For the text-containing cell, return its midpoint in [X, Y] coordinate format. 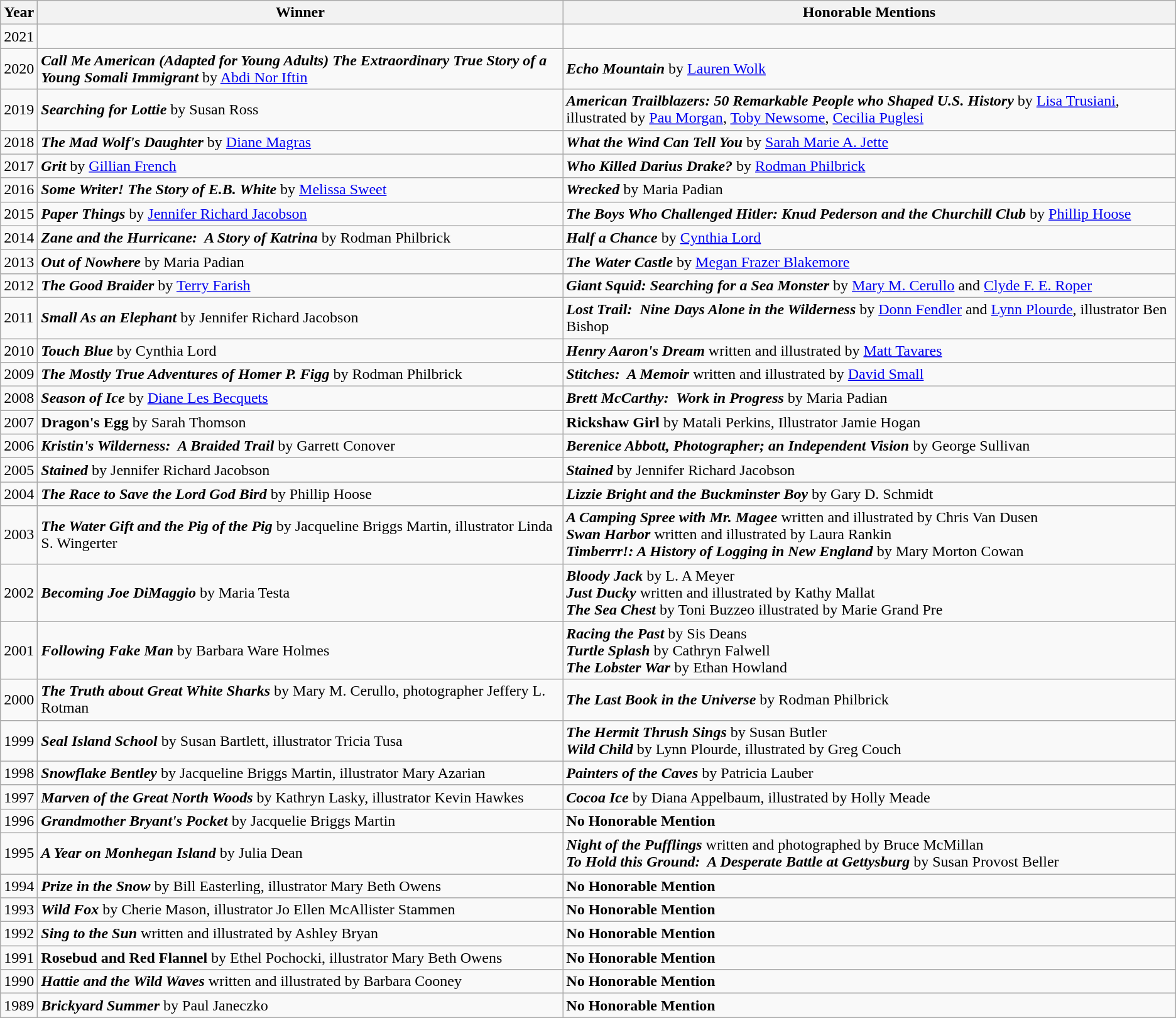
Brett McCarthy: Work in Progress by Maria Padian [869, 398]
2011 [19, 318]
Hattie and the Wild Waves written and illustrated by Barbara Cooney [300, 982]
2005 [19, 470]
Wild Fox by Cherie Mason, illustrator Jo Ellen McAllister Stammen [300, 910]
2009 [19, 375]
Henry Aaron's Dream written and illustrated by Matt Tavares [869, 350]
1996 [19, 821]
Grandmother Bryant's Pocket by Jacquelie Briggs Martin [300, 821]
Sing to the Sun written and illustrated by Ashley Bryan [300, 934]
2004 [19, 494]
American Trailblazers: 50 Remarkable People who Shaped U.S. History by Lisa Trusiani, illustrated by Pau Morgan, Toby Newsome, Cecilia Puglesi [869, 109]
Call Me American (Adapted for Young Adults) The Extraordinary True Story of a Young Somali Immigrant by Abdi Nor Iftin [300, 69]
Some Writer! The Story of E.B. White by Melissa Sweet [300, 190]
Honorable Mentions [869, 13]
2015 [19, 214]
The Last Book in the Universe by Rodman Philbrick [869, 700]
Painters of the Caves by Patricia Lauber [869, 773]
Cocoa Ice by Diana Appelbaum, illustrated by Holly Meade [869, 797]
Echo Mountain by Lauren Wolk [869, 69]
Grit by Gillian French [300, 166]
A Year on Monhegan Island by Julia Dean [300, 853]
Kristin's Wilderness: A Braided Trail by Garrett Conover [300, 446]
1993 [19, 910]
The Mad Wolf's Daughter by Diane Magras [300, 142]
Searching for Lottie by Susan Ross [300, 109]
Giant Squid: Searching for a Sea Monster by Mary M. Cerullo and Clyde F. E. Roper [869, 285]
Prize in the Snow by Bill Easterling, illustrator Mary Beth Owens [300, 885]
Bloody Jack by L. A MeyerJust Ducky written and illustrated by Kathy MallatThe Sea Chest by Toni Buzzeo illustrated by Marie Grand Pre [869, 593]
The Race to Save the Lord God Bird by Phillip Hoose [300, 494]
2021 [19, 36]
Zane and the Hurricane: A Story of Katrina by Rodman Philbrick [300, 238]
2019 [19, 109]
Dragon's Egg by Sarah Thomson [300, 422]
Year [19, 13]
What the Wind Can Tell You by Sarah Marie A. Jette [869, 142]
The Water Gift and the Pig of the Pig by Jacqueline Briggs Martin, illustrator Linda S. Wingerter [300, 535]
Out of Nowhere by Maria Padian [300, 261]
Seal Island School by Susan Bartlett, illustrator Tricia Tusa [300, 740]
1991 [19, 958]
2002 [19, 593]
The Hermit Thrush Sings by Susan ButlerWild Child by Lynn Plourde, illustrated by Greg Couch [869, 740]
Stitches: A Memoir written and illustrated by David Small [869, 375]
Night of the Pufflings written and photographed by Bruce McMillanTo Hold this Ground: A Desperate Battle at Gettysburg by Susan Provost Beller [869, 853]
2012 [19, 285]
2000 [19, 700]
Following Fake Man by Barbara Ware Holmes [300, 650]
The Boys Who Challenged Hitler: Knud Pederson and the Churchill Club by Phillip Hoose [869, 214]
2001 [19, 650]
The Water Castle by Megan Frazer Blakemore [869, 261]
1990 [19, 982]
Half a Chance by Cynthia Lord [869, 238]
2020 [19, 69]
Brickyard Summer by Paul Janeczko [300, 1005]
1999 [19, 740]
Becoming Joe DiMaggio by Maria Testa [300, 593]
Lost Trail: Nine Days Alone in the Wilderness by Donn Fendler and Lynn Plourde, illustrator Ben Bishop [869, 318]
The Mostly True Adventures of Homer P. Figg by Rodman Philbrick [300, 375]
The Truth about Great White Sharks by Mary M. Cerullo, photographer Jeffery L. Rotman [300, 700]
Touch Blue by Cynthia Lord [300, 350]
1997 [19, 797]
2014 [19, 238]
2008 [19, 398]
Marven of the Great North Woods by Kathryn Lasky, illustrator Kevin Hawkes [300, 797]
Berenice Abbott, Photographer; an Independent Vision by George Sullivan [869, 446]
Wrecked by Maria Padian [869, 190]
2017 [19, 166]
2013 [19, 261]
Rosebud and Red Flannel by Ethel Pochocki, illustrator Mary Beth Owens [300, 958]
Paper Things by Jennifer Richard Jacobson [300, 214]
1995 [19, 853]
Lizzie Bright and the Buckminster Boy by Gary D. Schmidt [869, 494]
Season of Ice by Diane Les Becquets [300, 398]
2006 [19, 446]
2018 [19, 142]
2003 [19, 535]
Who Killed Darius Drake? by Rodman Philbrick [869, 166]
2010 [19, 350]
The Good Braider by Terry Farish [300, 285]
1998 [19, 773]
Rickshaw Girl by Matali Perkins, Illustrator Jamie Hogan [869, 422]
Winner [300, 13]
Snowflake Bentley by Jacqueline Briggs Martin, illustrator Mary Azarian [300, 773]
2016 [19, 190]
Small As an Elephant by Jennifer Richard Jacobson [300, 318]
Racing the Past by Sis DeansTurtle Splash by Cathryn FalwellThe Lobster War by Ethan Howland [869, 650]
1989 [19, 1005]
1994 [19, 885]
2007 [19, 422]
1992 [19, 934]
